Detect which cell encompasses the target text, then output its (X, Y) center coordinate. 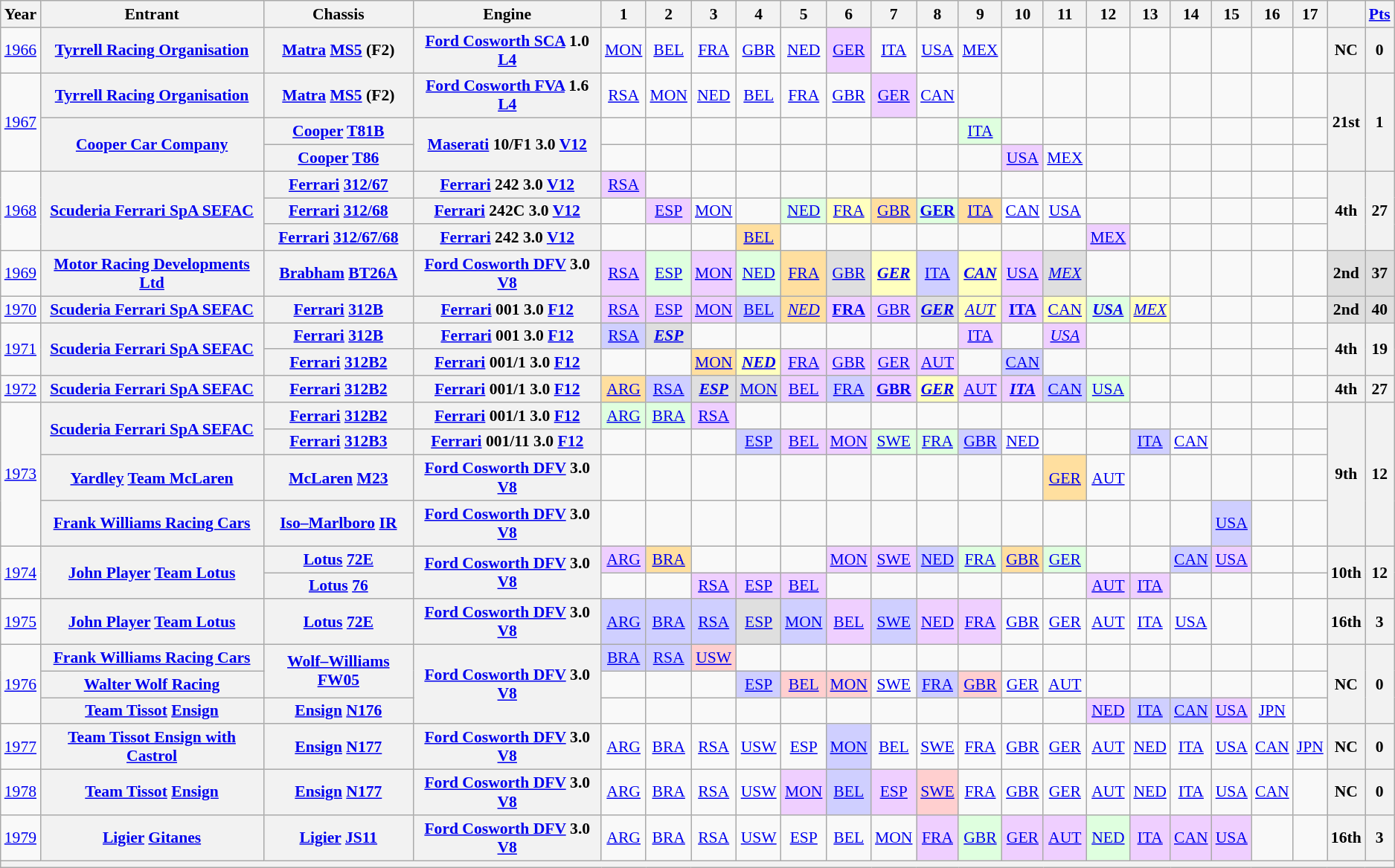
Ford Cosworth SCA 1.0 L4 (507, 51)
21st (1347, 122)
Ferrari 312/67 (338, 184)
Ferrari 312/67/68 (338, 238)
13 (1149, 14)
Cooper T81B (338, 132)
15 (1232, 14)
6 (848, 14)
Ligier Gitanes (152, 838)
Cooper T86 (338, 158)
10 (1023, 14)
Ford Cosworth FVA 1.6 L4 (507, 95)
Ferrari 001/11 3.0 F12 (507, 442)
17 (1310, 14)
McLaren M23 (338, 478)
Year (21, 14)
Pts (1379, 14)
10th (1347, 573)
1971 (21, 350)
Chassis (338, 14)
Maserati 10/F1 3.0 V12 (507, 144)
Team Tissot Ensign with Castrol (152, 747)
1973 (21, 475)
1970 (21, 309)
14 (1191, 14)
Motor Racing Developments Ltd (152, 274)
9 (980, 14)
Ferrari 242C 3.0 V12 (507, 211)
2 (668, 14)
1966 (21, 51)
1969 (21, 274)
Iso–Marlboro IR (338, 524)
1967 (21, 122)
1974 (21, 573)
Ligier JS11 (338, 838)
Engine (507, 14)
7 (894, 14)
8 (937, 14)
1978 (21, 793)
Ensign N176 (338, 711)
1976 (21, 684)
4 (759, 14)
Yardley Team McLaren (152, 478)
11 (1065, 14)
1977 (21, 747)
Entrant (152, 14)
1979 (21, 838)
Ferrari 312B3 (338, 442)
9th (1347, 475)
16 (1272, 14)
5 (804, 14)
19 (1379, 350)
37 (1379, 274)
Wolf–Williams FW05 (338, 671)
40 (1379, 309)
Cooper Car Company (152, 144)
Ferrari 312/68 (338, 211)
Brabham BT26A (338, 274)
1968 (21, 211)
Walter Wolf Racing (152, 684)
1972 (21, 389)
Lotus 76 (338, 586)
1975 (21, 622)
